Return the (x, y) coordinate for the center point of the cell that contains the specified text.  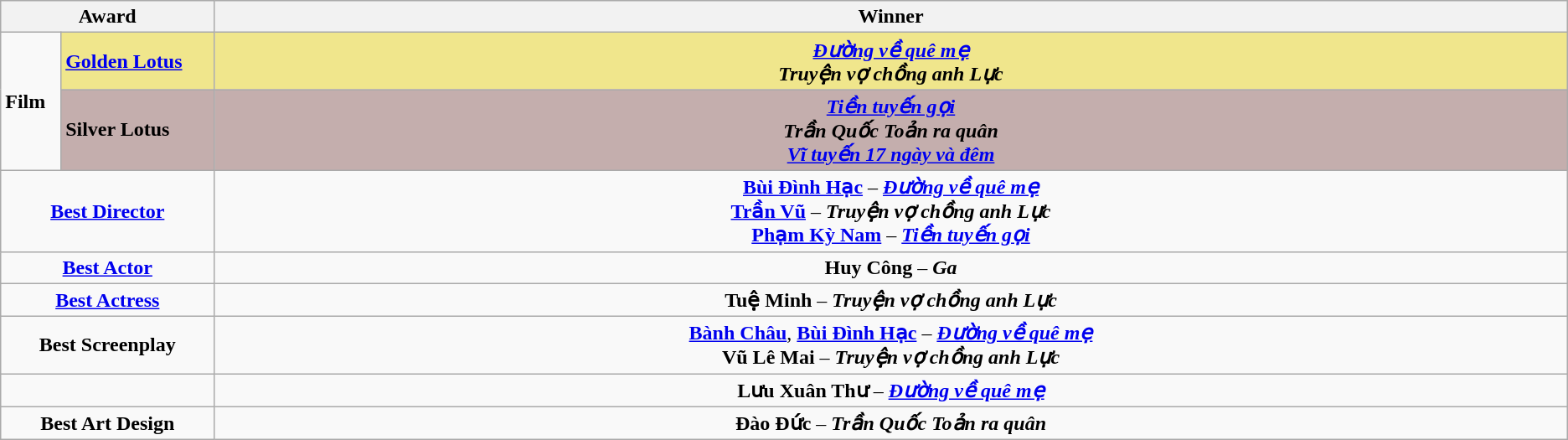
Best Actor (107, 267)
Tiền tuyến gọiTrần Quốc Toản ra quânVĩ tuyến 17 ngày và đêm (891, 131)
Bùi Đình Hạc – Đường về quê mẹTrần Vũ – Truyện vợ chồng anh LựcPhạm Kỳ Nam – Tiền tuyến gọi (891, 211)
Best Director (107, 211)
Huy Công – Ga (891, 267)
Silver Lotus (137, 131)
Đào Đức – Trần Quốc Toản ra quân (891, 423)
Best Actress (107, 300)
Golden Lotus (137, 61)
Winner (891, 17)
Đường về quê mẹTruyện vợ chồng anh Lực (891, 61)
Best Screenplay (107, 345)
Tuệ Minh – Truyện vợ chồng anh Lực (891, 300)
Award (107, 17)
Best Art Design (107, 423)
Film (31, 102)
Lưu Xuân Thư – Đường về quê mẹ (891, 391)
Bành Châu, Bùi Đình Hạc – Đường về quê mẹVũ Lê Mai – Truyện vợ chồng anh Lực (891, 345)
